Output the [x, y] coordinate of the center of the cell containing the given text.  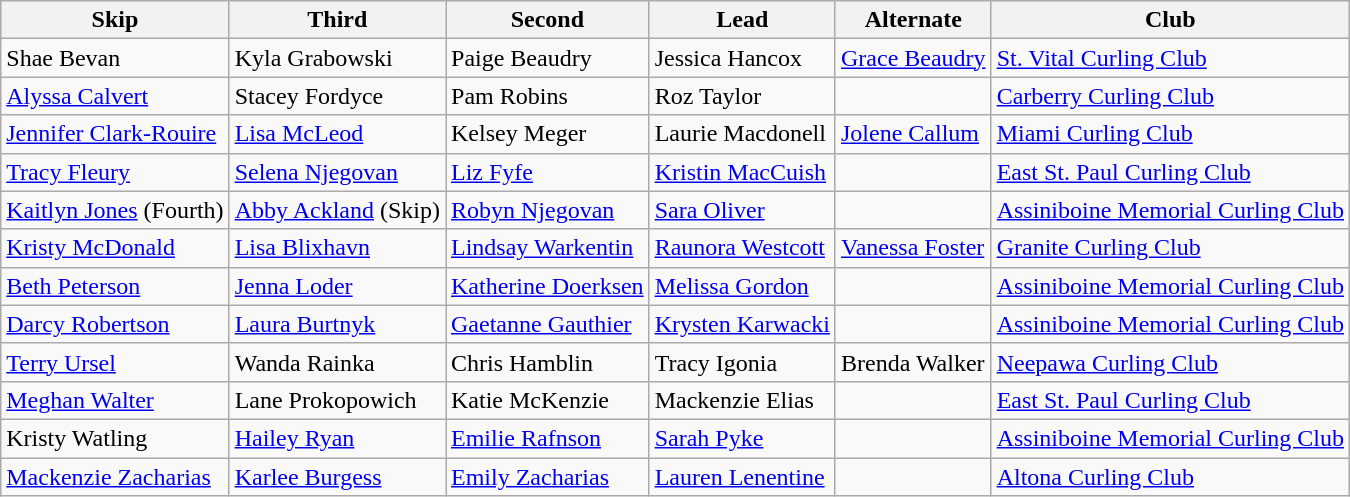
Kyla Grabowski [337, 58]
Jolene Callum [913, 134]
Beth Peterson [115, 286]
Darcy Robertson [115, 324]
Mackenzie Elias [742, 400]
Hailey Ryan [337, 438]
Lindsay Warkentin [548, 248]
Laurie Macdonell [742, 134]
Shae Bevan [115, 58]
Jessica Hancox [742, 58]
Alternate [913, 20]
Tracy Igonia [742, 362]
St. Vital Curling Club [1170, 58]
Mackenzie Zacharias [115, 477]
Katie McKenzie [548, 400]
Robyn Njegovan [548, 210]
Miami Curling Club [1170, 134]
Kristy McDonald [115, 248]
Lead [742, 20]
Kelsey Meger [548, 134]
Meghan Walter [115, 400]
Skip [115, 20]
Granite Curling Club [1170, 248]
Abby Ackland (Skip) [337, 210]
Pam Robins [548, 96]
Gaetanne Gauthier [548, 324]
Tracy Fleury [115, 172]
Selena Njegovan [337, 172]
Roz Taylor [742, 96]
Melissa Gordon [742, 286]
Wanda Rainka [337, 362]
Club [1170, 20]
Lisa McLeod [337, 134]
Grace Beaudry [913, 58]
Stacey Fordyce [337, 96]
Chris Hamblin [548, 362]
Raunora Westcott [742, 248]
Brenda Walker [913, 362]
Liz Fyfe [548, 172]
Terry Ursel [115, 362]
Krysten Karwacki [742, 324]
Neepawa Curling Club [1170, 362]
Sarah Pyke [742, 438]
Carberry Curling Club [1170, 96]
Vanessa Foster [913, 248]
Altona Curling Club [1170, 477]
Second [548, 20]
Third [337, 20]
Kristin MacCuish [742, 172]
Katherine Doerksen [548, 286]
Kristy Watling [115, 438]
Sara Oliver [742, 210]
Jenna Loder [337, 286]
Lane Prokopowich [337, 400]
Lisa Blixhavn [337, 248]
Karlee Burgess [337, 477]
Lauren Lenentine [742, 477]
Jennifer Clark-Rouire [115, 134]
Kaitlyn Jones (Fourth) [115, 210]
Laura Burtnyk [337, 324]
Emilie Rafnson [548, 438]
Emily Zacharias [548, 477]
Paige Beaudry [548, 58]
Alyssa Calvert [115, 96]
